Return the [X, Y] coordinate for the center point of the cell that contains the specified text.  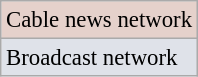
Broadcast network [100, 58]
Cable news network [100, 20]
